For the text-containing cell, return its midpoint in [x, y] coordinate format. 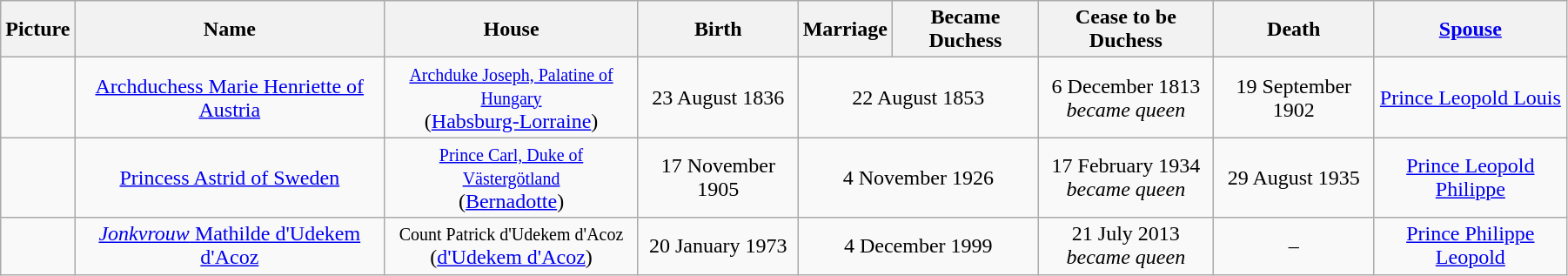
17 February 1934became queen [1126, 178]
21 July 2013 became queen [1126, 246]
Jonkvrouw Mathilde d'Udekem d'Acoz [230, 246]
19 September 1902 [1293, 98]
Princess Astrid of Sweden [230, 178]
Cease to be Duchess [1126, 30]
Prince Leopold Louis [1471, 98]
Marriage [845, 30]
Name [230, 30]
Prince Philippe Leopold [1471, 246]
Archduchess Marie Henriette of Austria [230, 98]
Picture [38, 30]
Death [1293, 30]
22 August 1853 [918, 98]
23 August 1836 [718, 98]
Became Duchess [965, 30]
Prince Carl, Duke of Västergötland(Bernadotte) [512, 178]
17 November 1905 [718, 178]
House [512, 30]
Prince Leopold Philippe [1471, 178]
6 December 1813 became queen [1126, 98]
4 December 1999 [918, 246]
Archduke Joseph, Palatine of Hungary(Habsburg-Lorraine) [512, 98]
Spouse [1471, 30]
29 August 1935 [1293, 178]
4 November 1926 [918, 178]
Birth [718, 30]
– [1293, 246]
20 January 1973 [718, 246]
Count Patrick d'Udekem d'Acoz(d'Udekem d'Acoz) [512, 246]
